Provide the [x, y] coordinate of the cell's center where the given text is located.  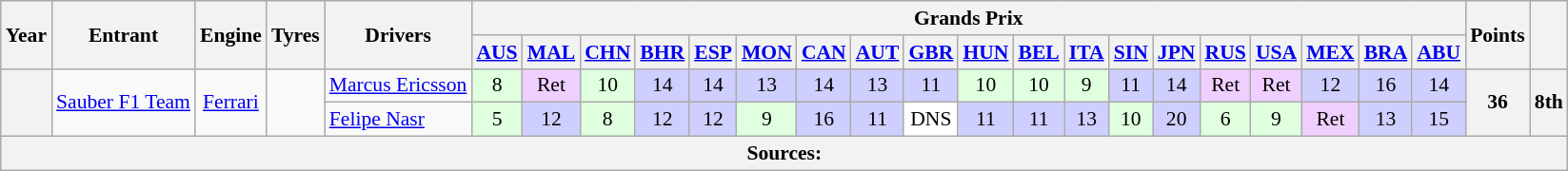
Grands Prix [968, 18]
Ferrari [230, 103]
Year [27, 34]
BEL [1038, 52]
DNS [931, 120]
Entrant [124, 34]
BHR [663, 52]
6 [1226, 120]
CHN [607, 52]
USA [1276, 52]
MEX [1330, 52]
5 [497, 120]
JPN [1177, 52]
SIN [1131, 52]
Sauber F1 Team [124, 103]
HUN [985, 52]
ABU [1439, 52]
Felipe Nasr [398, 120]
ESP [713, 52]
Tyres [295, 34]
36 [1498, 103]
BRA [1386, 52]
AUT [878, 52]
AUS [497, 52]
MAL [551, 52]
GBR [931, 52]
RUS [1226, 52]
Sources: [784, 154]
Engine [230, 34]
15 [1439, 120]
8th [1549, 103]
20 [1177, 120]
CAN [824, 52]
Marcus Ericsson [398, 85]
Drivers [398, 34]
Points [1498, 34]
MON [767, 52]
ITA [1087, 52]
